From the cell containing the given text, extract its center point as [X, Y] coordinate. 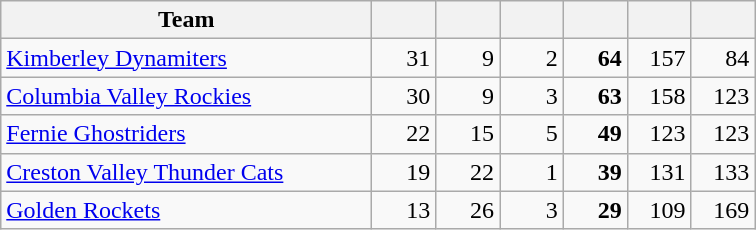
1 [532, 172]
169 [723, 210]
Kimberley Dynamiters [186, 58]
157 [659, 58]
19 [404, 172]
30 [404, 96]
131 [659, 172]
26 [468, 210]
109 [659, 210]
15 [468, 134]
63 [595, 96]
133 [723, 172]
2 [532, 58]
Columbia Valley Rockies [186, 96]
29 [595, 210]
39 [595, 172]
84 [723, 58]
5 [532, 134]
Golden Rockets [186, 210]
13 [404, 210]
64 [595, 58]
158 [659, 96]
49 [595, 134]
Team [186, 20]
Creston Valley Thunder Cats [186, 172]
Fernie Ghostriders [186, 134]
31 [404, 58]
